Scan for the cell matching the given text and deliver its [X, Y] coordinate at center. 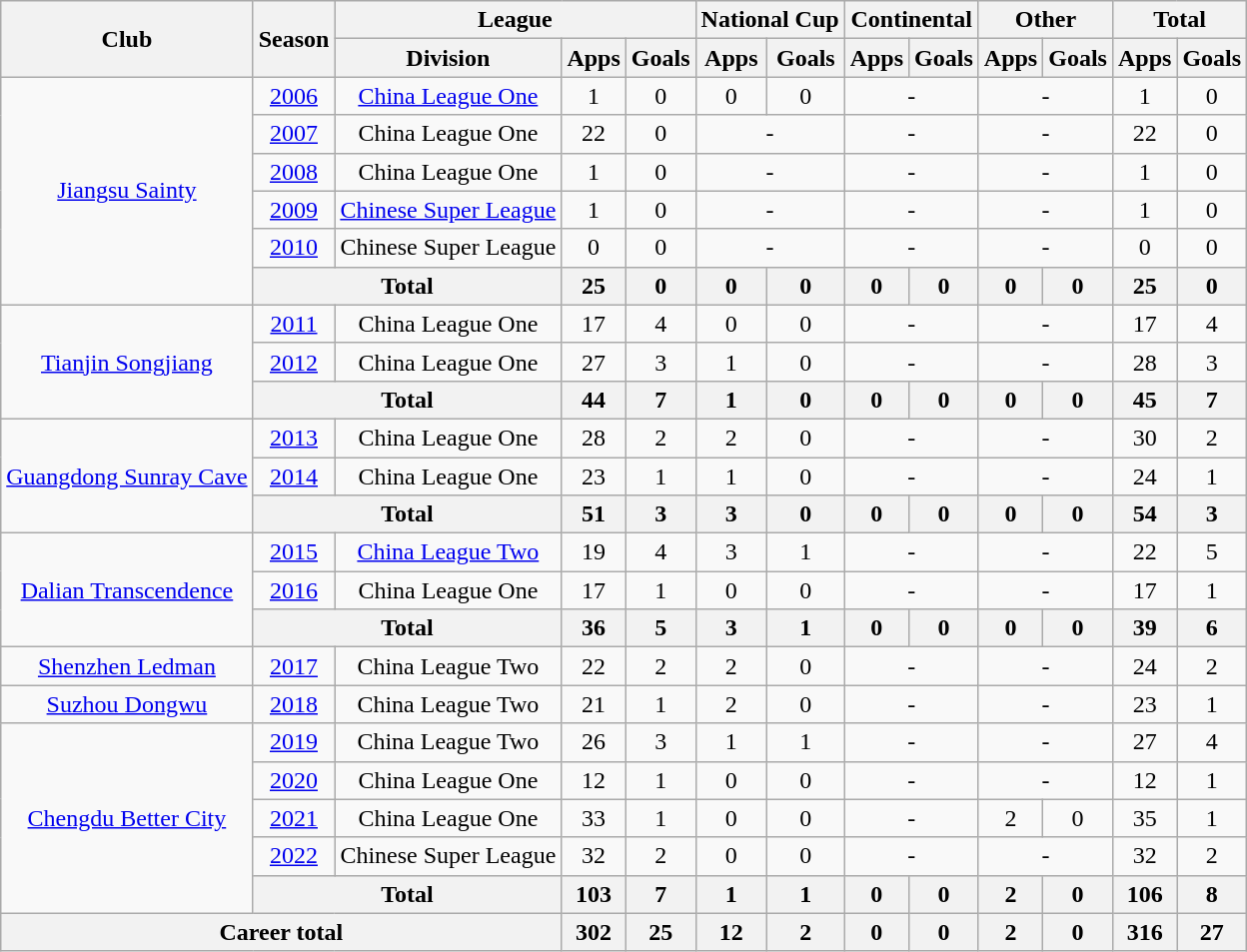
Career total [282, 932]
2007 [294, 134]
2012 [294, 362]
2018 [294, 704]
19 [594, 552]
26 [594, 742]
54 [1144, 514]
Shenzhen Ledman [127, 666]
35 [1144, 818]
2017 [294, 666]
2010 [294, 248]
2013 [294, 438]
2008 [294, 172]
Other [1045, 20]
League [516, 20]
39 [1144, 628]
33 [594, 818]
2015 [294, 552]
Guangdong Sunray Cave [127, 476]
30 [1144, 438]
2014 [294, 476]
2011 [294, 324]
Continental [911, 20]
103 [594, 894]
2009 [294, 210]
Suzhou Dongwu [127, 704]
45 [1144, 400]
2019 [294, 742]
6 [1212, 628]
Tianjin Songjiang [127, 362]
2016 [294, 590]
National Cup [769, 20]
51 [594, 514]
44 [594, 400]
Chengdu Better City [127, 818]
Jiangsu Sainty [127, 191]
2021 [294, 818]
2006 [294, 96]
2022 [294, 856]
36 [594, 628]
Division [448, 58]
21 [594, 704]
Dalian Transcendence [127, 590]
106 [1144, 894]
2020 [294, 780]
316 [1144, 932]
Club [127, 39]
302 [594, 932]
8 [1212, 894]
Season [294, 39]
